Capture the cell that displays the provided text and extract its [X, Y] central coordinate. 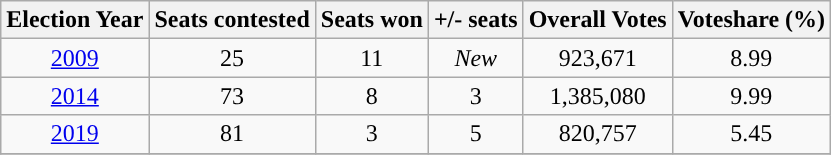
Overall Votes [598, 20]
73 [232, 96]
11 [372, 58]
Seats won [372, 20]
8.99 [751, 58]
5 [476, 134]
New [476, 58]
2014 [75, 96]
Election Year [75, 20]
81 [232, 134]
1,385,080 [598, 96]
5.45 [751, 134]
25 [232, 58]
8 [372, 96]
820,757 [598, 134]
923,671 [598, 58]
2009 [75, 58]
Seats contested [232, 20]
9.99 [751, 96]
+/- seats [476, 20]
Voteshare (%) [751, 20]
2019 [75, 134]
